Scan for the cell matching the given text and deliver its [x, y] coordinate at center. 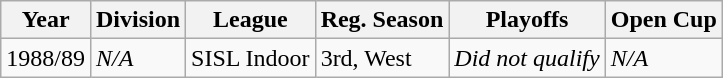
Division [138, 20]
Open Cup [664, 20]
Reg. Season [382, 20]
1988/89 [46, 58]
3rd, West [382, 58]
SISL Indoor [251, 58]
Year [46, 20]
League [251, 20]
Playoffs [527, 20]
Did not qualify [527, 58]
